Output the (x, y) coordinate of the center of the cell containing the given text.  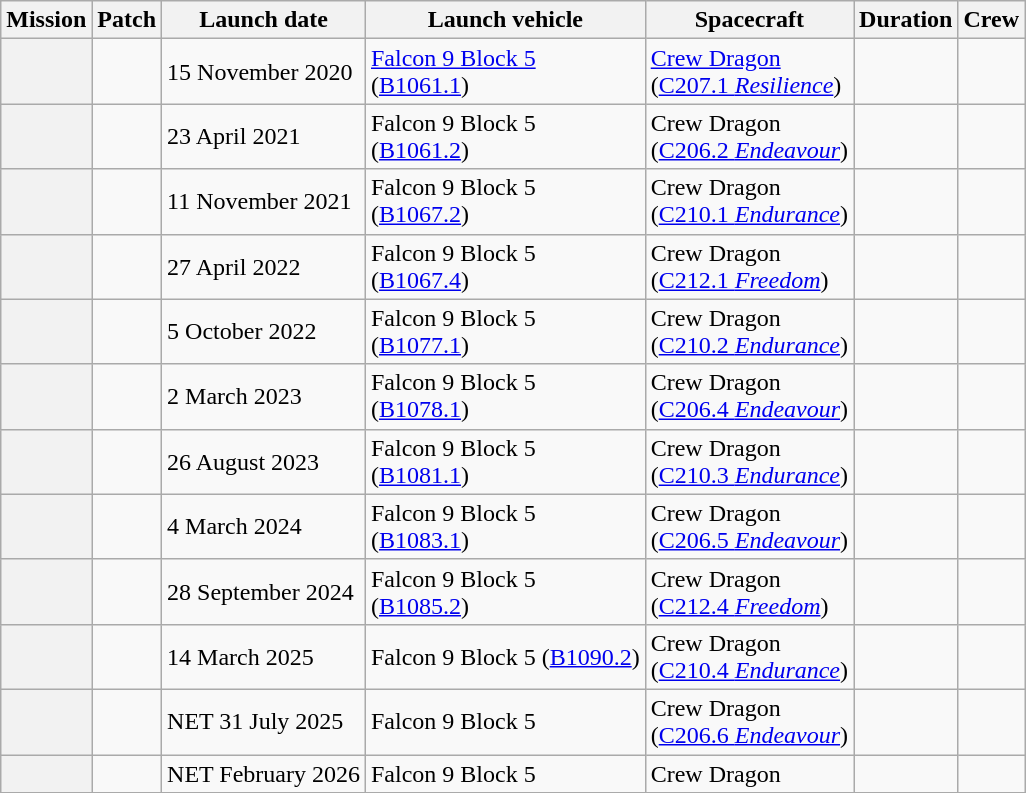
Crew Dragon(C210.3 Endurance) (749, 462)
14 March 2025 (264, 656)
Falcon 9 Block 5 (B1090.2) (505, 656)
Falcon 9 Block 5(B1061.1) (505, 72)
27 April 2022 (264, 266)
11 November 2021 (264, 202)
Patch (127, 20)
Falcon 9 Block 5(B1077.1) (505, 332)
NET 31 July 2025 (264, 722)
23 April 2021 (264, 136)
15 November 2020 (264, 72)
Crew Dragon(C206.5 Endeavour) (749, 526)
Crew Dragon(C212.4 Freedom) (749, 592)
Launch vehicle (505, 20)
Crew Dragon(C206.2 Endeavour) (749, 136)
Crew Dragon(C210.1 Endurance) (749, 202)
Falcon 9 Block 5(B1083.1) (505, 526)
Crew Dragon(C212.1 Freedom) (749, 266)
Falcon 9 Block 5(B1067.2) (505, 202)
NET February 2026 (264, 773)
Crew Dragon(C206.6 Endeavour) (749, 722)
Crew Dragon (C210.4 Endurance) (749, 656)
Falcon 9 Block 5(B1085.2) (505, 592)
Crew Dragon(C206.4 Endeavour) (749, 396)
28 September 2024 (264, 592)
4 March 2024 (264, 526)
Crew Dragon(C207.1 Resilience) (749, 72)
2 March 2023 (264, 396)
Duration (906, 20)
Falcon 9 Block 5(B1061.2) (505, 136)
26 August 2023 (264, 462)
Crew Dragon(C210.2 Endurance) (749, 332)
Launch date (264, 20)
Falcon 9 Block 5(B1081.1) (505, 462)
Crew (992, 20)
Crew Dragon (749, 773)
5 October 2022 (264, 332)
Falcon 9 Block 5(B1067.4) (505, 266)
Spacecraft (749, 20)
Mission (46, 20)
Falcon 9 Block 5(B1078.1) (505, 396)
